Identify which cell holds the provided text, then report its [x, y] central coordinate. 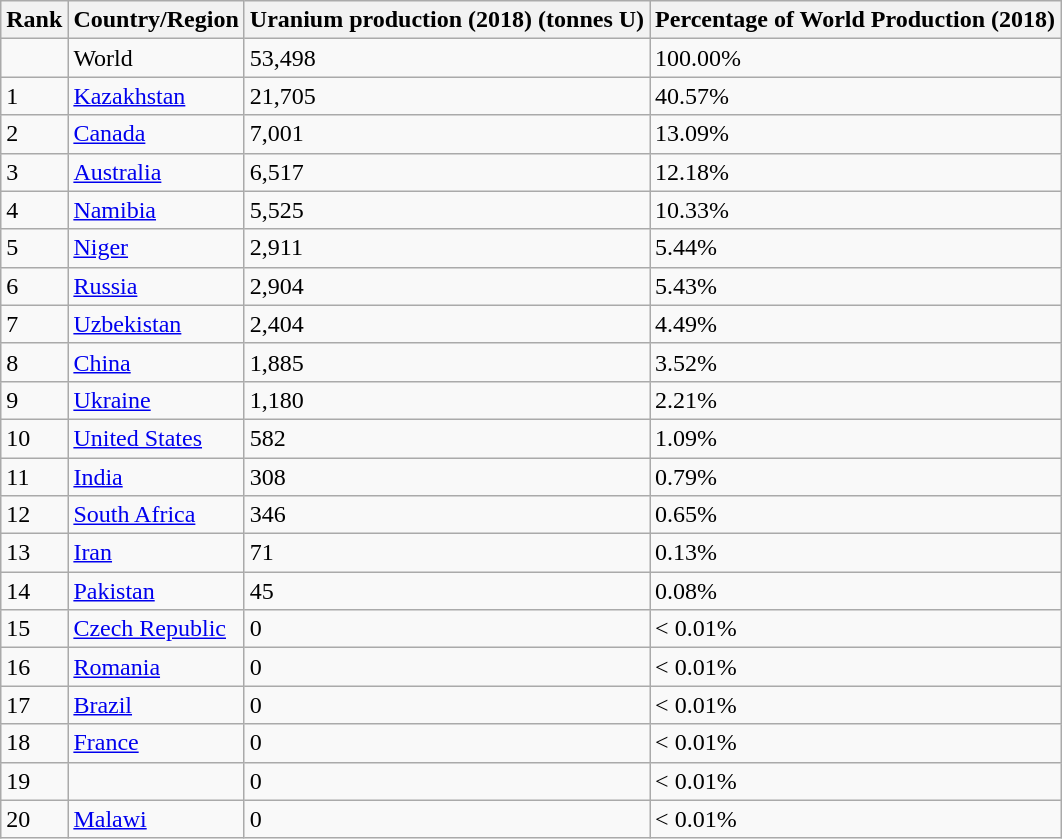
1.09% [856, 438]
Australia [156, 172]
5.43% [856, 286]
Russia [156, 286]
17 [34, 705]
10.33% [856, 210]
20 [34, 819]
9 [34, 400]
4.49% [856, 324]
2.21% [856, 400]
1 [34, 96]
8 [34, 362]
7,001 [446, 134]
Country/Region [156, 20]
21,705 [446, 96]
Pakistan [156, 591]
United States [156, 438]
0.13% [856, 553]
Rank [34, 20]
6,517 [446, 172]
0.79% [856, 477]
4 [34, 210]
5,525 [446, 210]
Czech Republic [156, 629]
19 [34, 781]
1,180 [446, 400]
Uzbekistan [156, 324]
12 [34, 515]
18 [34, 743]
15 [34, 629]
South Africa [156, 515]
13.09% [856, 134]
Malawi [156, 819]
6 [34, 286]
5.44% [856, 248]
0.65% [856, 515]
7 [34, 324]
Iran [156, 553]
2 [34, 134]
45 [446, 591]
10 [34, 438]
3 [34, 172]
France [156, 743]
346 [446, 515]
Brazil [156, 705]
13 [34, 553]
Namibia [156, 210]
World [156, 58]
14 [34, 591]
16 [34, 667]
China [156, 362]
5 [34, 248]
71 [446, 553]
Niger [156, 248]
3.52% [856, 362]
53,498 [446, 58]
2,404 [446, 324]
Uranium production (2018) (tonnes U) [446, 20]
0.08% [856, 591]
2,904 [446, 286]
Percentage of World Production (2018) [856, 20]
308 [446, 477]
40.57% [856, 96]
12.18% [856, 172]
India [156, 477]
Canada [156, 134]
Romania [156, 667]
Ukraine [156, 400]
1,885 [446, 362]
Kazakhstan [156, 96]
582 [446, 438]
100.00% [856, 58]
11 [34, 477]
2,911 [446, 248]
